Identify which cell holds the provided text, then report its (x, y) central coordinate. 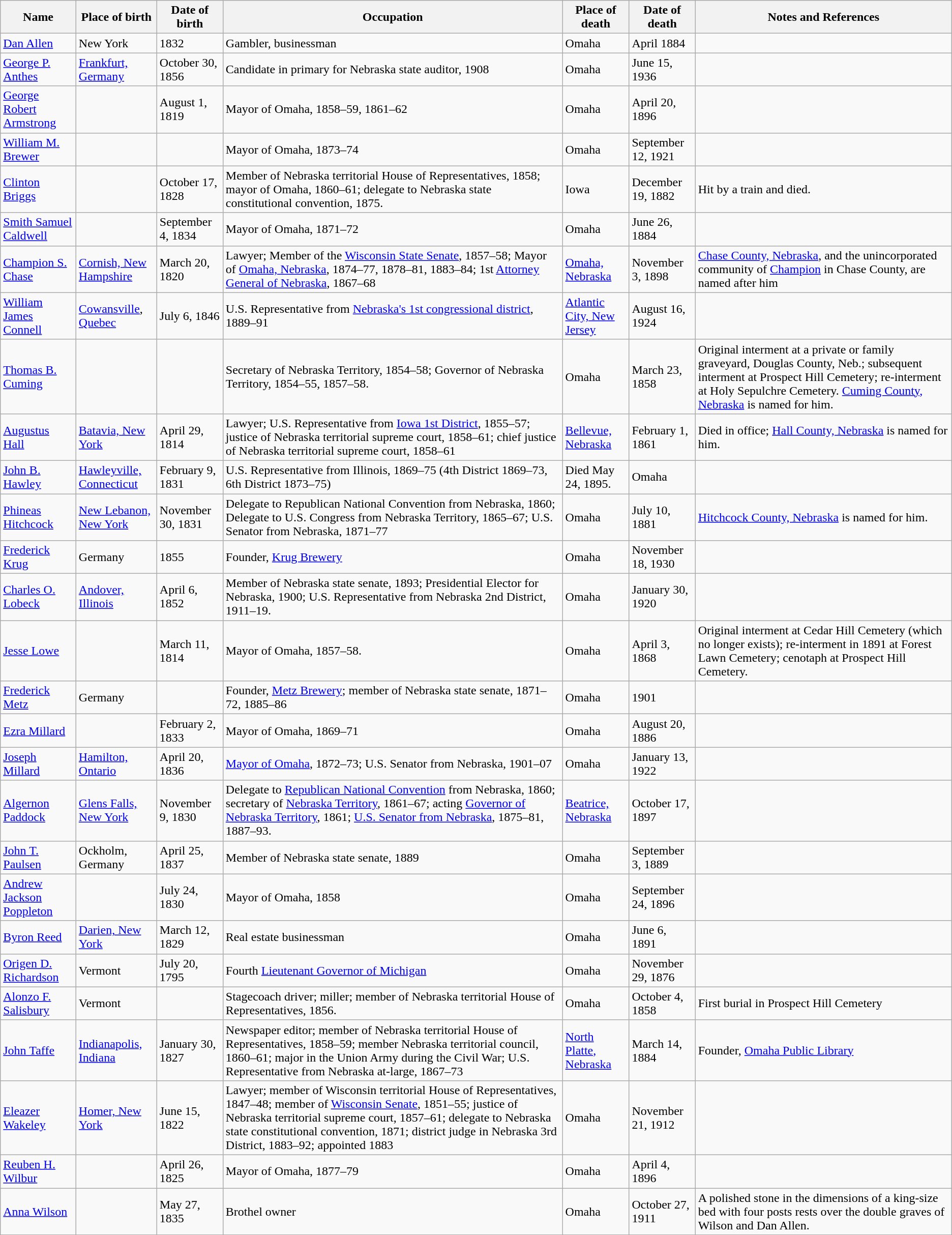
November 30, 1831 (190, 517)
Occupation (393, 17)
Glens Falls, New York (116, 811)
Candidate in primary for Nebraska state auditor, 1908 (393, 69)
August 16, 1924 (662, 316)
George P. Anthes (39, 69)
Frederick Metz (39, 698)
Hamilton, Ontario (116, 764)
Champion S. Chase (39, 269)
Stagecoach driver; miller; member of Nebraska territorial House of Representatives, 1856. (393, 1003)
March 12, 1829 (190, 937)
October 17, 1897 (662, 811)
July 6, 1846 (190, 316)
April 26, 1825 (190, 1171)
Mayor of Omaha, 1858–59, 1861–62 (393, 109)
North Platte, Nebraska (596, 1050)
April 29, 1814 (190, 437)
Phineas Hitchcock (39, 517)
Place of birth (116, 17)
Real estate businessman (393, 937)
Hitchcock County, Nebraska is named for him. (823, 517)
Anna Wilson (39, 1212)
Dan Allen (39, 43)
Brothel owner (393, 1212)
July 20, 1795 (190, 971)
William M. Brewer (39, 150)
Beatrice, Nebraska (596, 811)
February 1, 1861 (662, 437)
Original interment at Cedar Hill Cemetery (which no longer exists); re-interment in 1891 at Forest Lawn Cemetery; cenotaph at Prospect Hill Cemetery. (823, 651)
Fourth Lieutenant Governor of Michigan (393, 971)
U.S. Representative from Nebraska's 1st congressional district, 1889–91 (393, 316)
November 18, 1930 (662, 557)
Jesse Lowe (39, 651)
John T. Paulsen (39, 858)
June 15, 1822 (190, 1118)
Place of death (596, 17)
April 3, 1868 (662, 651)
September 4, 1834 (190, 229)
Mayor of Omaha, 1873–74 (393, 150)
Eleazer Wakeley (39, 1118)
Member of Nebraska territorial House of Representatives, 1858; mayor of Omaha, 1860–61; delegate to Nebraska state constitutional convention, 1875. (393, 189)
February 2, 1833 (190, 730)
Mayor of Omaha, 1858 (393, 897)
February 9, 1831 (190, 477)
Founder, Omaha Public Library (823, 1050)
Member of Nebraska state senate, 1889 (393, 858)
October 30, 1856 (190, 69)
April 1884 (662, 43)
Reuben H. Wilbur (39, 1171)
Joseph Millard (39, 764)
Mayor of Omaha, 1872–73; U.S. Senator from Nebraska, 1901–07 (393, 764)
March 20, 1820 (190, 269)
September 24, 1896 (662, 897)
Secretary of Nebraska Territory, 1854–58; Governor of Nebraska Territory, 1854–55, 1857–58. (393, 376)
Member of Nebraska state senate, 1893; Presidential Elector for Nebraska, 1900; U.S. Representative from Nebraska 2nd District, 1911–19. (393, 597)
Homer, New York (116, 1118)
Augustus Hall (39, 437)
October 17, 1828 (190, 189)
Iowa (596, 189)
August 1, 1819 (190, 109)
October 27, 1911 (662, 1212)
Mayor of Omaha, 1871–72 (393, 229)
Atlantic City, New Jersey (596, 316)
Smith Samuel Caldwell (39, 229)
John B. Hawley (39, 477)
Date of death (662, 17)
November 9, 1830 (190, 811)
Cowansville, Quebec (116, 316)
October 4, 1858 (662, 1003)
April 6, 1852 (190, 597)
Founder, Krug Brewery (393, 557)
Mayor of Omaha, 1857–58. (393, 651)
Cornish, New Hampshire (116, 269)
Name (39, 17)
March 11, 1814 (190, 651)
Omaha, Nebraska (596, 269)
November 29, 1876 (662, 971)
1832 (190, 43)
November 21, 1912 (662, 1118)
Died in office; Hall County, Nebraska is named for him. (823, 437)
Frederick Krug (39, 557)
Mayor of Omaha, 1869–71 (393, 730)
John Taffe (39, 1050)
Charles O. Lobeck (39, 597)
Hawleyville, Connecticut (116, 477)
New Lebanon, New York (116, 517)
November 3, 1898 (662, 269)
December 19, 1882 (662, 189)
Gambler, businessman (393, 43)
Alonzo F. Salisbury (39, 1003)
Thomas B. Cuming (39, 376)
Ezra Millard (39, 730)
July 10, 1881 (662, 517)
Ockholm, Germany (116, 858)
A polished stone in the dimensions of a king-size bed with four posts rests over the double graves of Wilson and Dan Allen. (823, 1212)
September 12, 1921 (662, 150)
Byron Reed (39, 937)
June 15, 1936 (662, 69)
Notes and References (823, 17)
April 4, 1896 (662, 1171)
August 20, 1886 (662, 730)
Andover, Illinois (116, 597)
January 30, 1920 (662, 597)
Mayor of Omaha, 1877–79 (393, 1171)
New York (116, 43)
George Robert Armstrong (39, 109)
Darien, New York (116, 937)
Frankfurt, Germany (116, 69)
June 6, 1891 (662, 937)
Founder, Metz Brewery; member of Nebraska state senate, 1871–72, 1885–86 (393, 698)
Batavia, New York (116, 437)
Died May 24, 1895. (596, 477)
Date of birth (190, 17)
Algernon Paddock (39, 811)
March 23, 1858 (662, 376)
1855 (190, 557)
April 20, 1896 (662, 109)
May 27, 1835 (190, 1212)
First burial in Prospect Hill Cemetery (823, 1003)
July 24, 1830 (190, 897)
April 20, 1836 (190, 764)
Indianapolis, Indiana (116, 1050)
1901 (662, 698)
March 14, 1884 (662, 1050)
Chase County, Nebraska, and the unincorporated community of Champion in Chase County, are named after him (823, 269)
Origen D. Richardson (39, 971)
January 13, 1922 (662, 764)
William James Connell (39, 316)
Hit by a train and died. (823, 189)
Bellevue, Nebraska (596, 437)
June 26, 1884 (662, 229)
April 25, 1837 (190, 858)
January 30, 1827 (190, 1050)
U.S. Representative from Illinois, 1869–75 (4th District 1869–73, 6th District 1873–75) (393, 477)
Clinton Briggs (39, 189)
Lawyer; Member of the Wisconsin State Senate, 1857–58; Mayor of Omaha, Nebraska, 1874–77, 1878–81, 1883–84; 1st Attorney General of Nebraska, 1867–68 (393, 269)
September 3, 1889 (662, 858)
Andrew Jackson Poppleton (39, 897)
